Determine the (x, y) coordinate at the center of the cell enclosing the given text.  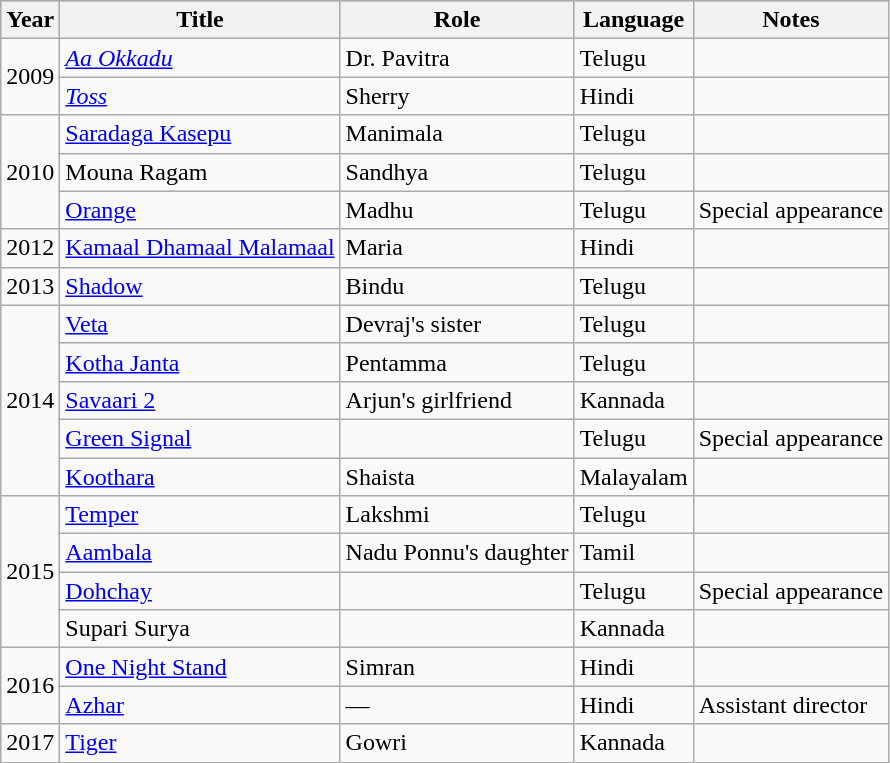
Language (634, 20)
Maria (457, 248)
2015 (30, 572)
2016 (30, 686)
2014 (30, 400)
Supari Surya (200, 629)
Koothara (200, 477)
Savaari 2 (200, 400)
Year (30, 20)
Nadu Ponnu's daughter (457, 553)
Simran (457, 667)
Pentamma (457, 362)
Sandhya (457, 172)
Notes (791, 20)
Role (457, 20)
2010 (30, 172)
Saradaga Kasepu (200, 134)
Dr. Pavitra (457, 58)
Temper (200, 515)
Gowri (457, 743)
Aambala (200, 553)
Lakshmi (457, 515)
Mouna Ragam (200, 172)
Title (200, 20)
— (457, 705)
One Night Stand (200, 667)
Manimala (457, 134)
Green Signal (200, 438)
Toss (200, 96)
2013 (30, 286)
2012 (30, 248)
Azhar (200, 705)
Bindu (457, 286)
Sherry (457, 96)
Shaista (457, 477)
Dohchay (200, 591)
Arjun's girlfriend (457, 400)
Shadow (200, 286)
Malayalam (634, 477)
Devraj's sister (457, 324)
Kotha Janta (200, 362)
Veta (200, 324)
2017 (30, 743)
Assistant director (791, 705)
2009 (30, 77)
Aa Okkadu (200, 58)
Orange (200, 210)
Tiger (200, 743)
Tamil (634, 553)
Madhu (457, 210)
Kamaal Dhamaal Malamaal (200, 248)
